From the cell containing the given text, extract its center point as (X, Y) coordinate. 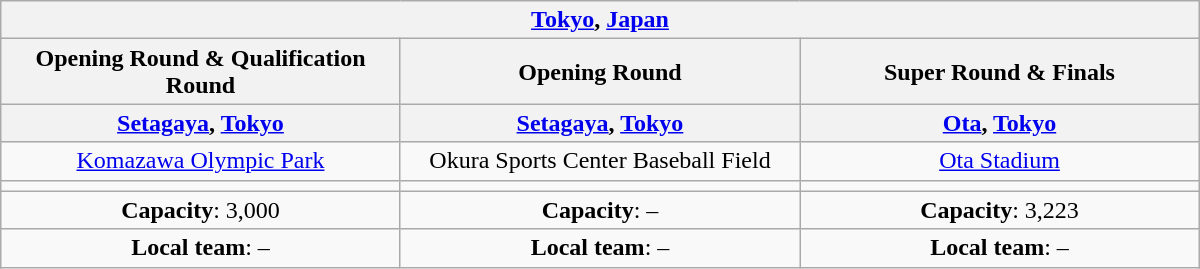
Super Round & Finals (1000, 72)
Capacity: 3,000 (200, 210)
Ota, Tokyo (1000, 123)
Opening Round (600, 72)
Komazawa Olympic Park (200, 161)
Capacity: 3,223 (1000, 210)
Capacity: – (600, 210)
Ota Stadium (1000, 161)
Okura Sports Center Baseball Field (600, 161)
Tokyo, Japan (600, 20)
Opening Round & Qualification Round (200, 72)
